Identify which cell holds the provided text, then report its [x, y] central coordinate. 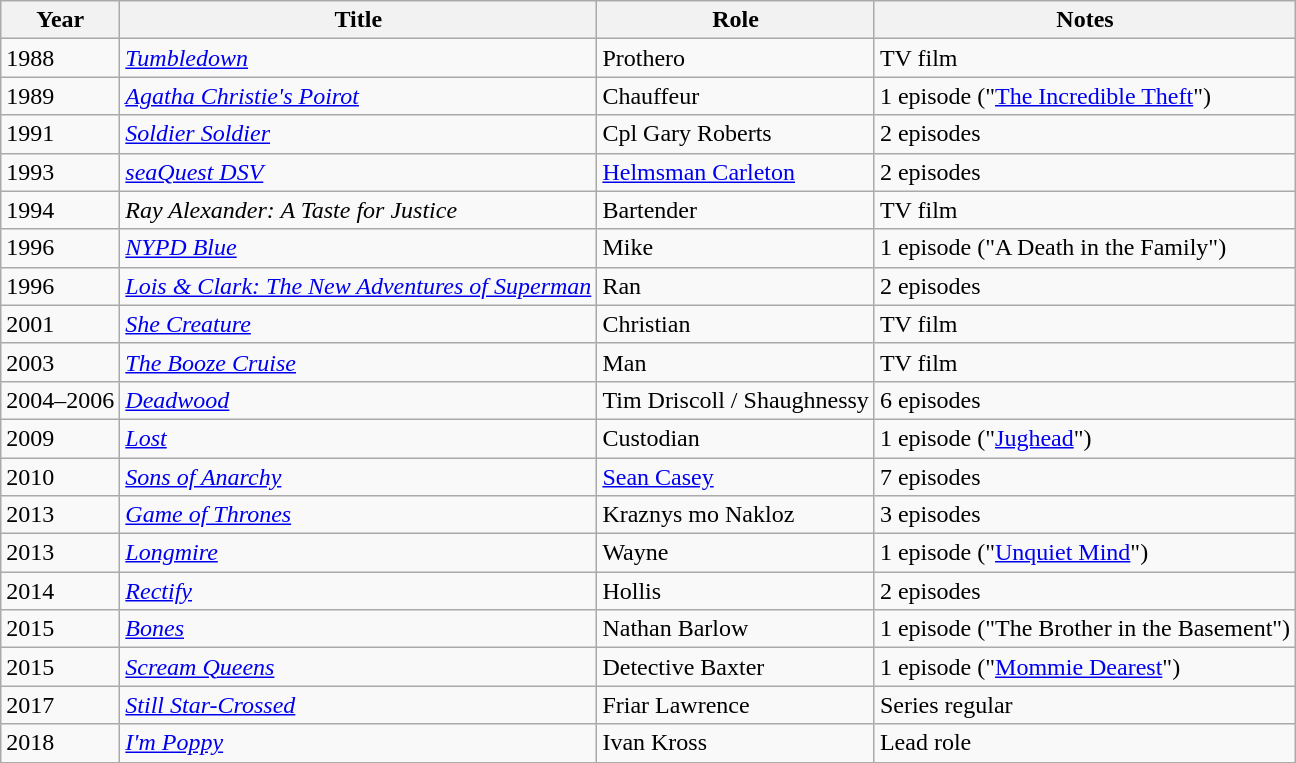
2017 [60, 705]
Helmsman Carleton [736, 172]
Notes [1084, 20]
1993 [60, 172]
Ray Alexander: A Taste for Justice [358, 210]
Ivan Kross [736, 743]
Tumbledown [358, 58]
Year [60, 20]
2018 [60, 743]
1988 [60, 58]
Hollis [736, 591]
1 episode ("The Incredible Theft") [1084, 96]
Scream Queens [358, 667]
7 episodes [1084, 477]
Wayne [736, 553]
The Booze Cruise [358, 362]
Soldier Soldier [358, 134]
1 episode ("A Death in the Family") [1084, 248]
1 episode ("Unquiet Mind") [1084, 553]
1 episode ("Jughead") [1084, 438]
seaQuest DSV [358, 172]
Lead role [1084, 743]
Mike [736, 248]
Deadwood [358, 400]
3 episodes [1084, 515]
2003 [60, 362]
1989 [60, 96]
6 episodes [1084, 400]
Cpl Gary Roberts [736, 134]
Longmire [358, 553]
2001 [60, 324]
Tim Driscoll / Shaughnessy [736, 400]
Title [358, 20]
2014 [60, 591]
Bones [358, 629]
Kraznys mo Nakloz [736, 515]
Rectify [358, 591]
2010 [60, 477]
Man [736, 362]
Sean Casey [736, 477]
Role [736, 20]
Ran [736, 286]
Bartender [736, 210]
Christian [736, 324]
1994 [60, 210]
Friar Lawrence [736, 705]
1 episode ("Mommie Dearest") [1084, 667]
Lost [358, 438]
Still Star-Crossed [358, 705]
Game of Thrones [358, 515]
Chauffeur [736, 96]
2009 [60, 438]
1991 [60, 134]
She Creature [358, 324]
Nathan Barlow [736, 629]
1 episode ("The Brother in the Basement") [1084, 629]
Lois & Clark: The New Adventures of Superman [358, 286]
I'm Poppy [358, 743]
Agatha Christie's Poirot [358, 96]
2004–2006 [60, 400]
NYPD Blue [358, 248]
Prothero [736, 58]
Series regular [1084, 705]
Custodian [736, 438]
Detective Baxter [736, 667]
Sons of Anarchy [358, 477]
